Find where the given text appears and provide that cell's center as [X, Y] coordinate. 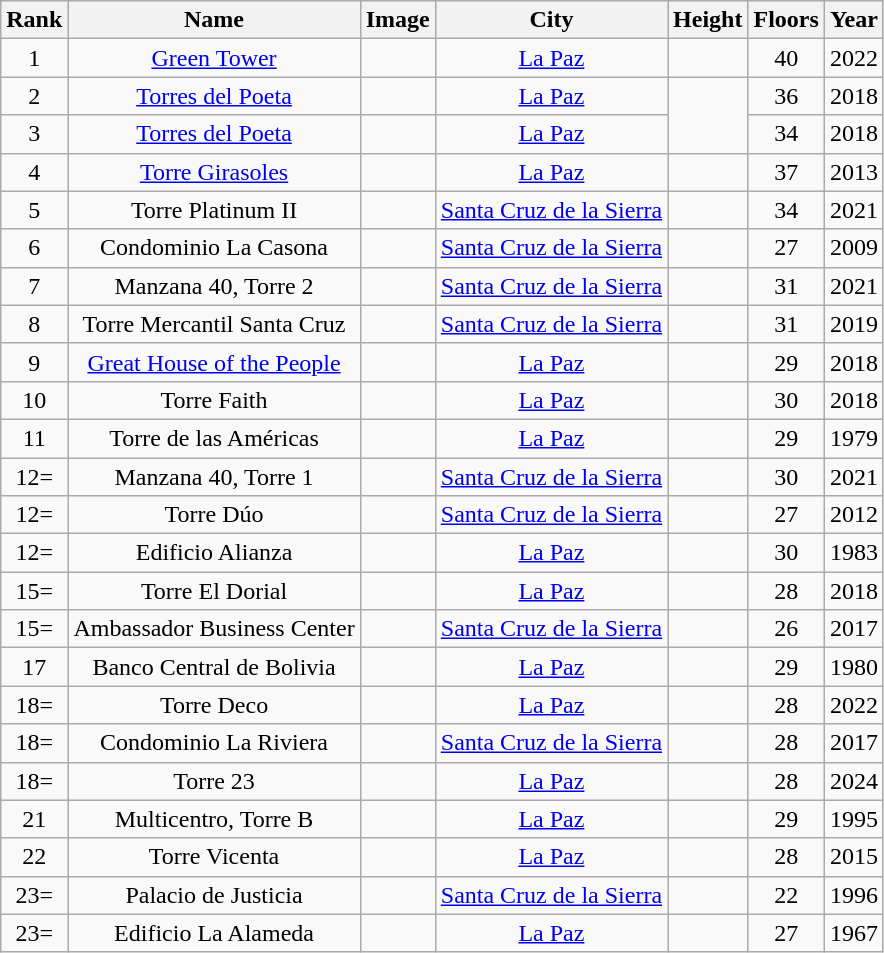
7 [34, 286]
Torre Deco [214, 705]
36 [786, 96]
City [551, 20]
5 [34, 210]
11 [34, 438]
2 [34, 96]
2012 [854, 515]
Banco Central de Bolivia [214, 667]
Torre de las Américas [214, 438]
Palacio de Justicia [214, 895]
26 [786, 629]
Image [398, 20]
2013 [854, 172]
Name [214, 20]
Multicentro, Torre B [214, 819]
17 [34, 667]
Torre Vicenta [214, 857]
9 [34, 362]
21 [34, 819]
Torre Dúo [214, 515]
Torre Mercantil Santa Cruz [214, 324]
2019 [854, 324]
4 [34, 172]
Torre Platinum II [214, 210]
Great House of the People [214, 362]
Edificio La Alameda [214, 933]
6 [34, 248]
2015 [854, 857]
Ambassador Business Center [214, 629]
Height [708, 20]
Torre Girasoles [214, 172]
3 [34, 134]
1967 [854, 933]
40 [786, 58]
1 [34, 58]
1983 [854, 553]
Torre El Dorial [214, 591]
8 [34, 324]
Green Tower [214, 58]
Manzana 40, Torre 2 [214, 286]
1996 [854, 895]
1979 [854, 438]
Edificio Alianza [214, 553]
Torre Faith [214, 400]
Rank [34, 20]
1995 [854, 819]
Condominio La Casona [214, 248]
37 [786, 172]
Manzana 40, Torre 1 [214, 477]
2009 [854, 248]
Torre 23 [214, 781]
Floors [786, 20]
2024 [854, 781]
1980 [854, 667]
Condominio La Riviera [214, 743]
10 [34, 400]
Year [854, 20]
